For the text-containing cell, return its midpoint in (x, y) coordinate format. 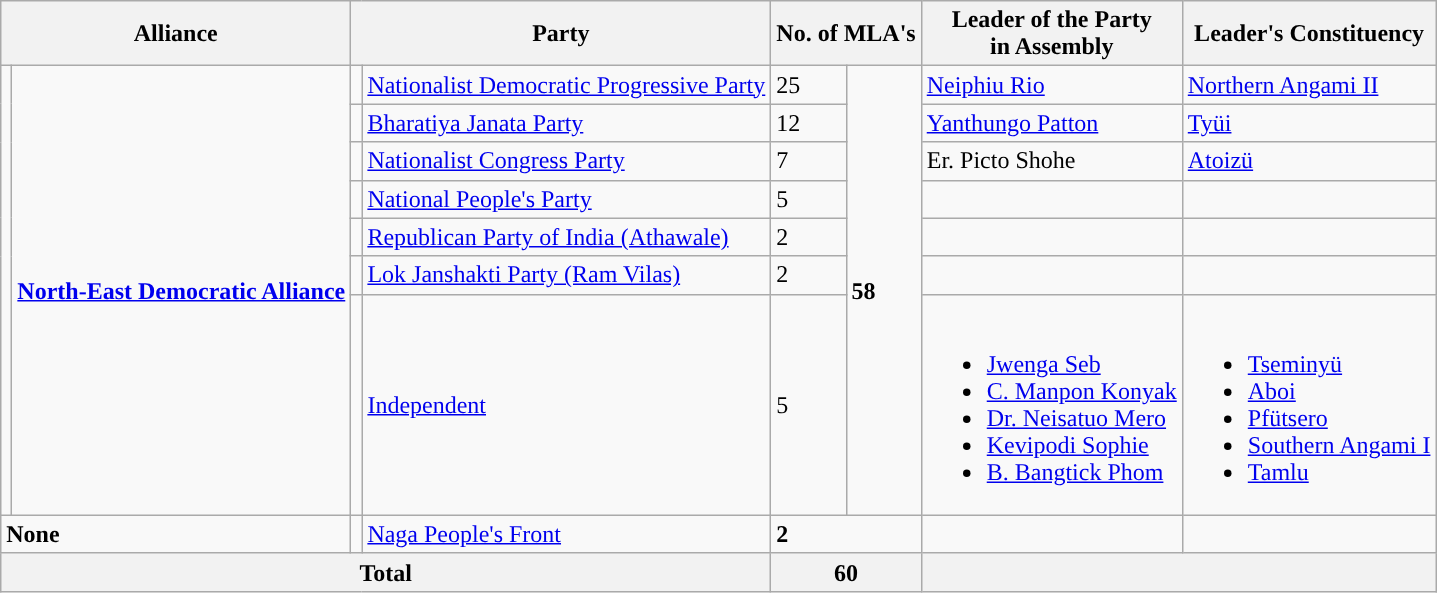
25 (808, 85)
Northern Angami II (1309, 85)
58 (884, 290)
Bharatiya Janata Party (566, 123)
Nationalist Congress Party (566, 161)
12 (808, 123)
60 (846, 572)
Independent (566, 404)
Naga People's Front (566, 534)
National People's Party (566, 199)
North-East Democratic Alliance (182, 290)
Republican Party of India (Athawale) (566, 237)
Er. Picto Shohe (1052, 161)
Atoizü (1309, 161)
7 (846, 161)
Lok Janshakti Party (Ram Vilas) (566, 275)
Total (386, 572)
TseminyüAboiPfütseroSouthern Angami ITamlu (1309, 404)
Alliance (176, 34)
Leader of the Partyin Assembly (1052, 34)
Nationalist Democratic Progressive Party (566, 85)
None (176, 534)
Neiphiu Rio (1052, 85)
No. of MLA's (846, 34)
Leader's Constituency (1309, 34)
Party (561, 34)
Yanthungo Patton (1052, 123)
Jwenga SebC. Manpon KonyakDr. Neisatuo MeroKevipodi SophieB. Bangtick Phom (1052, 404)
Tyüi (1309, 123)
